Locate the cell with the specified text and output its (x, y) center coordinate. 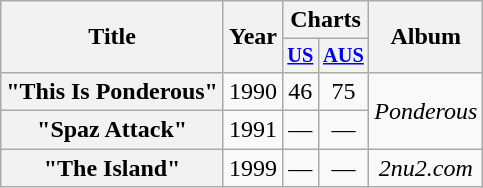
Year (252, 37)
1991 (252, 130)
1999 (252, 168)
"This Is Ponderous" (112, 91)
US (300, 56)
2nu2.com (426, 168)
Charts (325, 20)
75 (343, 91)
AUS (343, 56)
1990 (252, 91)
46 (300, 91)
Title (112, 37)
Album (426, 37)
"Spaz Attack" (112, 130)
"The Island" (112, 168)
Ponderous (426, 110)
